Provide the (x, y) coordinate of the cell's center where the given text is located.  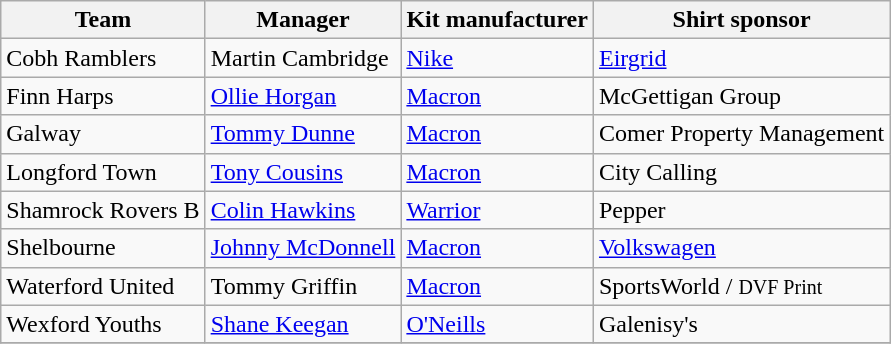
Pepper (741, 210)
McGettigan Group (741, 96)
Wexford Youths (103, 324)
Manager (303, 20)
Tommy Griffin (303, 286)
Johnny McDonnell (303, 248)
Galenisy's (741, 324)
Kit manufacturer (498, 20)
Comer Property Management (741, 134)
Longford Town (103, 172)
Tommy Dunne (303, 134)
Colin Hawkins (303, 210)
Team (103, 20)
City Calling (741, 172)
Eirgrid (741, 58)
Warrior (498, 210)
Shamrock Rovers B (103, 210)
Nike (498, 58)
SportsWorld / DVF Print (741, 286)
Ollie Horgan (303, 96)
Tony Cousins (303, 172)
Martin Cambridge (303, 58)
Waterford United (103, 286)
Cobh Ramblers (103, 58)
Galway (103, 134)
Finn Harps (103, 96)
O'Neills (498, 324)
Shane Keegan (303, 324)
Volkswagen (741, 248)
Shelbourne (103, 248)
Shirt sponsor (741, 20)
